Search for the cell housing the specified text and yield its (X, Y) center coordinate. 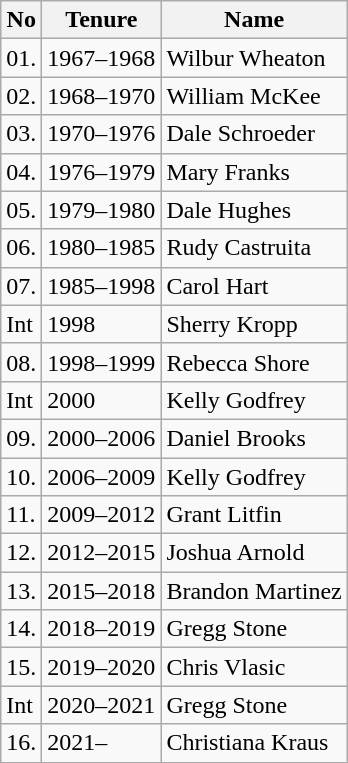
2018–2019 (102, 629)
No (22, 20)
12. (22, 553)
1979–1980 (102, 210)
Christiana Kraus (254, 743)
03. (22, 134)
Tenure (102, 20)
Grant Litfin (254, 515)
2000–2006 (102, 438)
1968–1970 (102, 96)
1967–1968 (102, 58)
Rebecca Shore (254, 362)
2006–2009 (102, 477)
Sherry Kropp (254, 324)
16. (22, 743)
Mary Franks (254, 172)
Name (254, 20)
09. (22, 438)
01. (22, 58)
Rudy Castruita (254, 248)
1970–1976 (102, 134)
Brandon Martinez (254, 591)
2020–2021 (102, 705)
Joshua Arnold (254, 553)
02. (22, 96)
10. (22, 477)
Daniel Brooks (254, 438)
2019–2020 (102, 667)
Wilbur Wheaton (254, 58)
William McKee (254, 96)
06. (22, 248)
Dale Hughes (254, 210)
11. (22, 515)
Chris Vlasic (254, 667)
07. (22, 286)
Carol Hart (254, 286)
1976–1979 (102, 172)
2021– (102, 743)
1980–1985 (102, 248)
15. (22, 667)
2009–2012 (102, 515)
Dale Schroeder (254, 134)
14. (22, 629)
08. (22, 362)
2015–2018 (102, 591)
13. (22, 591)
1985–1998 (102, 286)
04. (22, 172)
1998–1999 (102, 362)
05. (22, 210)
1998 (102, 324)
2012–2015 (102, 553)
2000 (102, 400)
